Search for the cell housing the specified text and yield its [x, y] center coordinate. 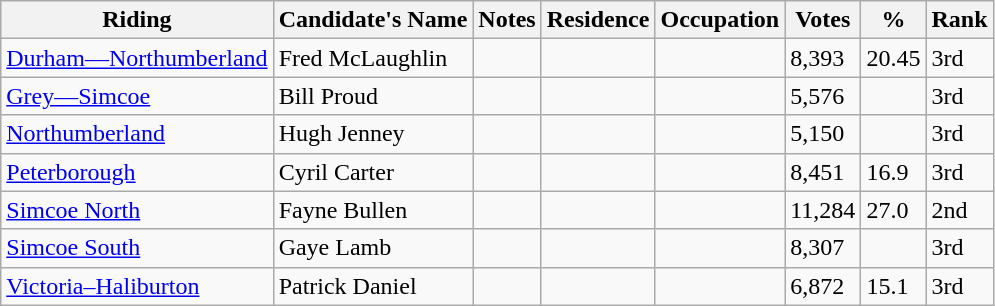
Hugh Jenney [373, 134]
8,451 [823, 172]
% [894, 20]
20.45 [894, 58]
16.9 [894, 172]
Victoria–Haliburton [137, 286]
Cyril Carter [373, 172]
5,150 [823, 134]
Durham—Northumberland [137, 58]
Candidate's Name [373, 20]
27.0 [894, 210]
Residence [598, 20]
6,872 [823, 286]
Rank [960, 20]
Simcoe North [137, 210]
Votes [823, 20]
5,576 [823, 96]
Fred McLaughlin [373, 58]
8,393 [823, 58]
Fayne Bullen [373, 210]
2nd [960, 210]
15.1 [894, 286]
Occupation [720, 20]
Grey—Simcoe [137, 96]
8,307 [823, 248]
Northumberland [137, 134]
Notes [507, 20]
Gaye Lamb [373, 248]
Patrick Daniel [373, 286]
Riding [137, 20]
Peterborough [137, 172]
Bill Proud [373, 96]
11,284 [823, 210]
Simcoe South [137, 248]
